Scan for the cell matching the given text and deliver its (x, y) coordinate at center. 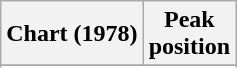
Chart (1978) (72, 34)
Peak position (189, 34)
